Find where the given text appears and provide that cell's center as [X, Y] coordinate. 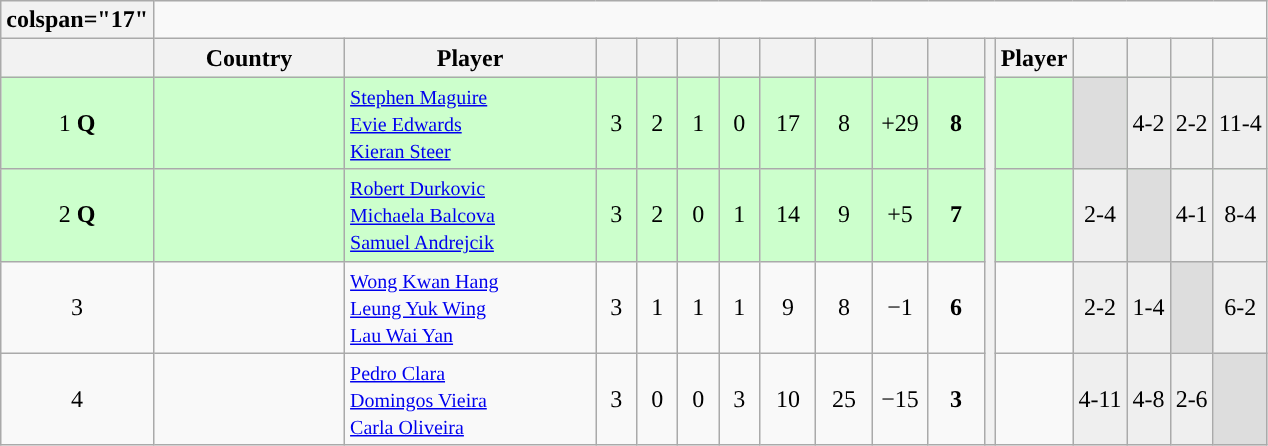
4 [78, 399]
Stephen MaguireEvie EdwardsKieran Steer [470, 123]
1-4 [1148, 307]
+29 [900, 123]
7 [956, 215]
2-4 [1100, 215]
−15 [900, 399]
4-8 [1148, 399]
11-4 [1240, 123]
6 [956, 307]
+5 [900, 215]
6-2 [1240, 307]
−1 [900, 307]
4-11 [1100, 399]
4-1 [1192, 215]
2 Q [78, 215]
10 [788, 399]
2-6 [1192, 399]
1 Q [78, 123]
25 [844, 399]
colspan="17" [78, 20]
14 [788, 215]
17 [788, 123]
Pedro ClaraDomingos VieiraCarla Oliveira [470, 399]
Robert DurkovicMichaela BalcovaSamuel Andrejcik [470, 215]
Country [248, 58]
8-4 [1240, 215]
Wong Kwan HangLeung Yuk WingLau Wai Yan [470, 307]
4-2 [1148, 123]
